Return [x, y] of the center of cell containing provided text 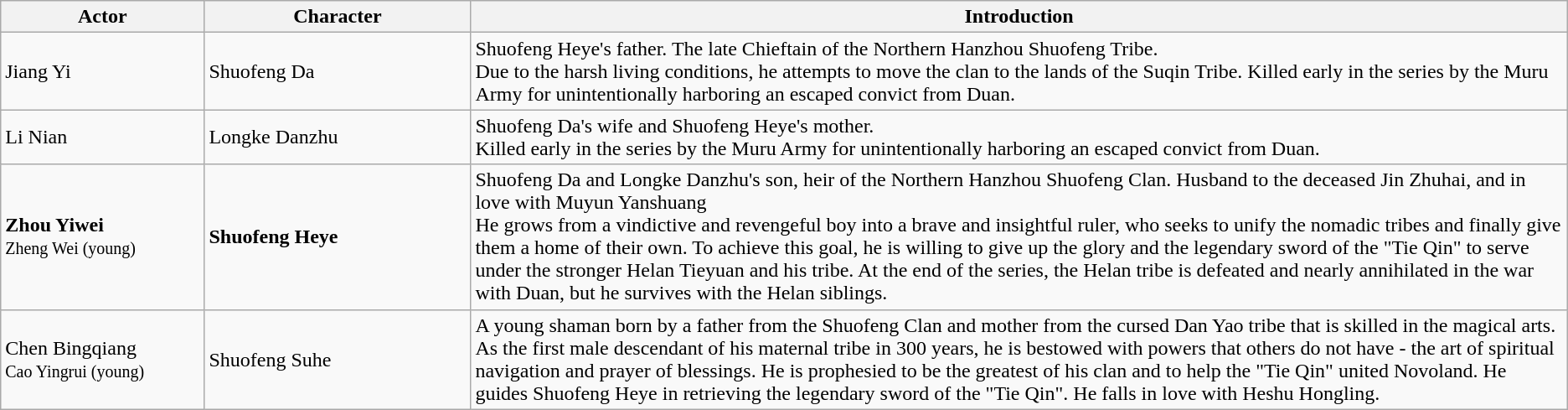
Shuofeng Suhe [338, 359]
Character [338, 17]
Zhou YiweiZheng Wei (young) [102, 236]
Li Nian [102, 138]
Shuofeng Da [338, 71]
Shuofeng Heye [338, 236]
Shuofeng Da's wife and Shuofeng Heye's mother.Killed early in the series by the Muru Army for unintentionally harboring an escaped convict from Duan. [1019, 138]
Introduction [1019, 17]
Longke Danzhu [338, 138]
Chen BingqiangCao Yingrui (young) [102, 359]
Jiang Yi [102, 71]
Actor [102, 17]
